Output the [x, y] coordinate of the center of the cell containing the given text.  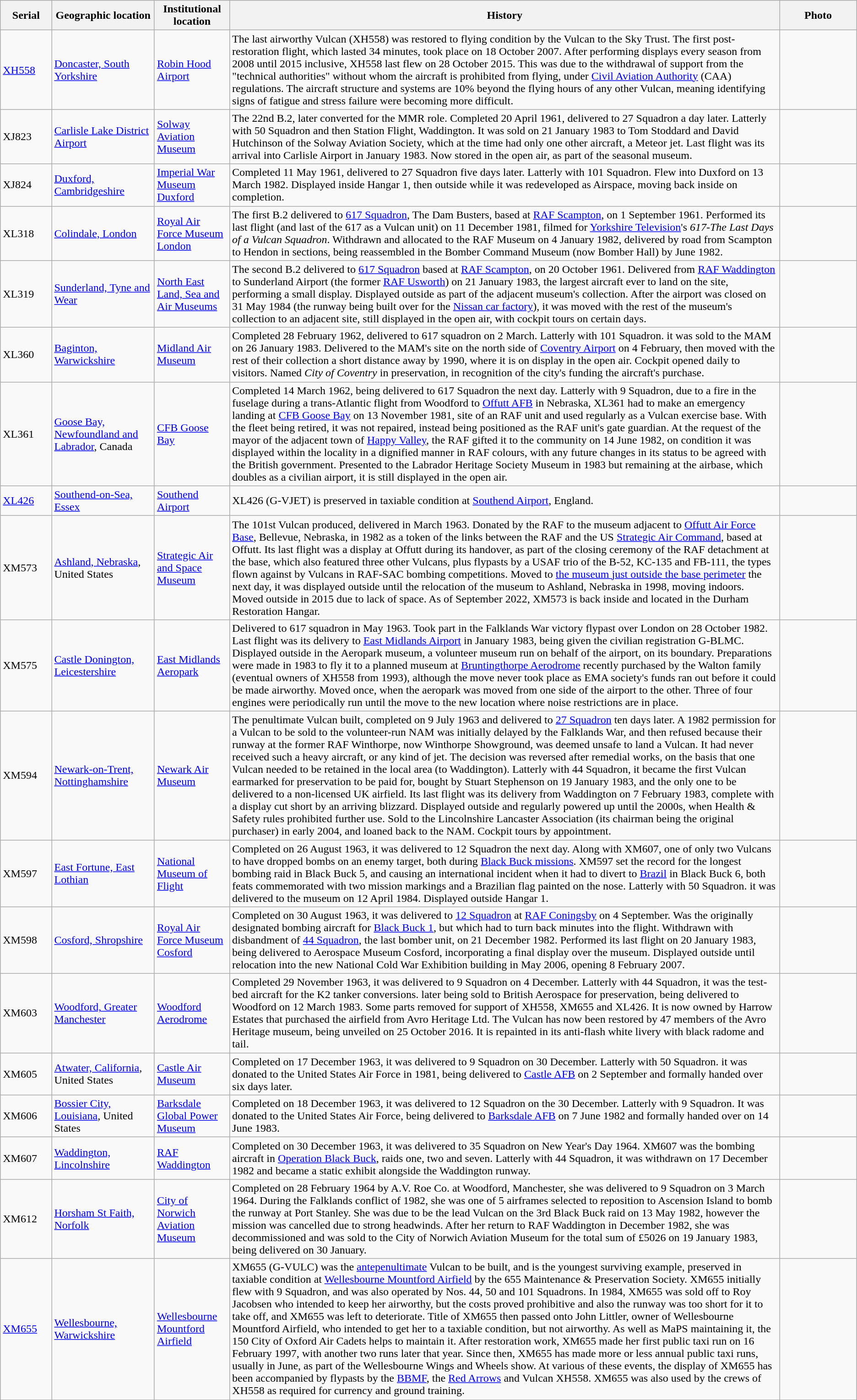
Horsham St Faith, Norfolk [103, 1219]
History [504, 16]
XL318 [26, 233]
Midland Air Museum [192, 354]
XM594 [26, 776]
Institutional location [192, 16]
Cosford, Shropshire [103, 940]
XH558 [26, 70]
Colindale, London [103, 233]
XM607 [26, 1158]
Woodford, Greater Manchester [103, 1014]
XM603 [26, 1014]
XM575 [26, 665]
XJ824 [26, 185]
Southend-on-Sea, Essex [103, 501]
North East Land, Sea and Air Museums [192, 294]
Carlisle Lake District Airport [103, 136]
Sunderland, Tyne and Wear [103, 294]
XM655 [26, 1329]
Geographic location [103, 16]
Waddington, Lincolnshire [103, 1158]
XL426 (G-VJET) is preserved in taxiable condition at Southend Airport, England. [504, 501]
Strategic Air and Space Museum [192, 568]
Baginton, Warwickshire [103, 354]
Photo [818, 16]
XM605 [26, 1074]
XM598 [26, 940]
XM597 [26, 873]
National Museum of Flight [192, 873]
Royal Air Force Museum Cosford [192, 940]
XM606 [26, 1116]
Imperial War Museum Duxford [192, 185]
CFB Goose Bay [192, 434]
Wellesbourne, Warwickshire [103, 1329]
East Midlands Aeropark [192, 665]
Robin Hood Airport [192, 70]
City of Norwich Aviation Museum [192, 1219]
Royal Air Force Museum London [192, 233]
Castle Air Museum [192, 1074]
Barksdale Global Power Museum [192, 1116]
Atwater, California, United States [103, 1074]
Goose Bay, Newfoundland and Labrador, Canada [103, 434]
Solway Aviation Museum [192, 136]
Serial [26, 16]
XL360 [26, 354]
Wellesbourne Mountford Airfield [192, 1329]
XJ823 [26, 136]
Newark Air Museum [192, 776]
XL361 [26, 434]
Duxford, Cambridgeshire [103, 185]
RAF Waddington [192, 1158]
Castle Donington, Leicestershire [103, 665]
XL426 [26, 501]
Newark-on-Trent, Nottinghamshire [103, 776]
Bossier City, Louisiana, United States [103, 1116]
Ashland, Nebraska, United States [103, 568]
XM612 [26, 1219]
Woodford Aerodrome [192, 1014]
Southend Airport [192, 501]
East Fortune, East Lothian [103, 873]
XL319 [26, 294]
XM573 [26, 568]
Doncaster, South Yorkshire [103, 70]
